Locate the cell with the specified text and output its [X, Y] center coordinate. 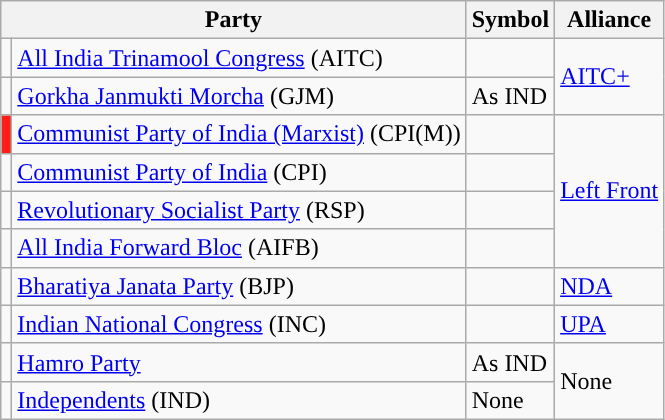
Gorkha Janmukti Morcha (GJM) [239, 96]
NDA [610, 286]
Hamro Party [239, 362]
All India Forward Bloc (AIFB) [239, 248]
UPA [610, 324]
Indian National Congress (INC) [239, 324]
Communist Party of India (Marxist) (CPI(M)) [239, 134]
Left Front [610, 191]
Independents (IND) [239, 400]
AITC+ [610, 77]
Communist Party of India (CPI) [239, 172]
Symbol [510, 20]
All India Trinamool Congress (AITC) [239, 58]
Party [234, 20]
Bharatiya Janata Party (BJP) [239, 286]
Revolutionary Socialist Party (RSP) [239, 210]
Alliance [610, 20]
